From the cell containing the given text, extract its center point as [X, Y] coordinate. 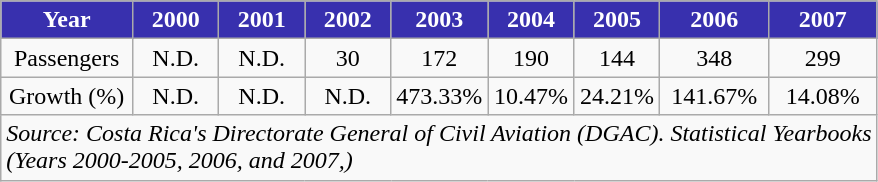
Growth (%) [67, 96]
2005 [617, 20]
2002 [348, 20]
Year [67, 20]
473.33% [440, 96]
Passengers [67, 58]
30 [348, 58]
172 [440, 58]
2007 [824, 20]
2001 [262, 20]
24.21% [617, 96]
141.67% [714, 96]
14.08% [824, 96]
348 [714, 58]
10.47% [531, 96]
2000 [176, 20]
2004 [531, 20]
299 [824, 58]
190 [531, 58]
2003 [440, 20]
Source: Costa Rica's Directorate General of Civil Aviation (DGAC). Statistical Yearbooks(Years 2000-2005, 2006, and 2007,) [439, 148]
144 [617, 58]
2006 [714, 20]
